Scan for the cell matching the given text and deliver its (X, Y) coordinate at center. 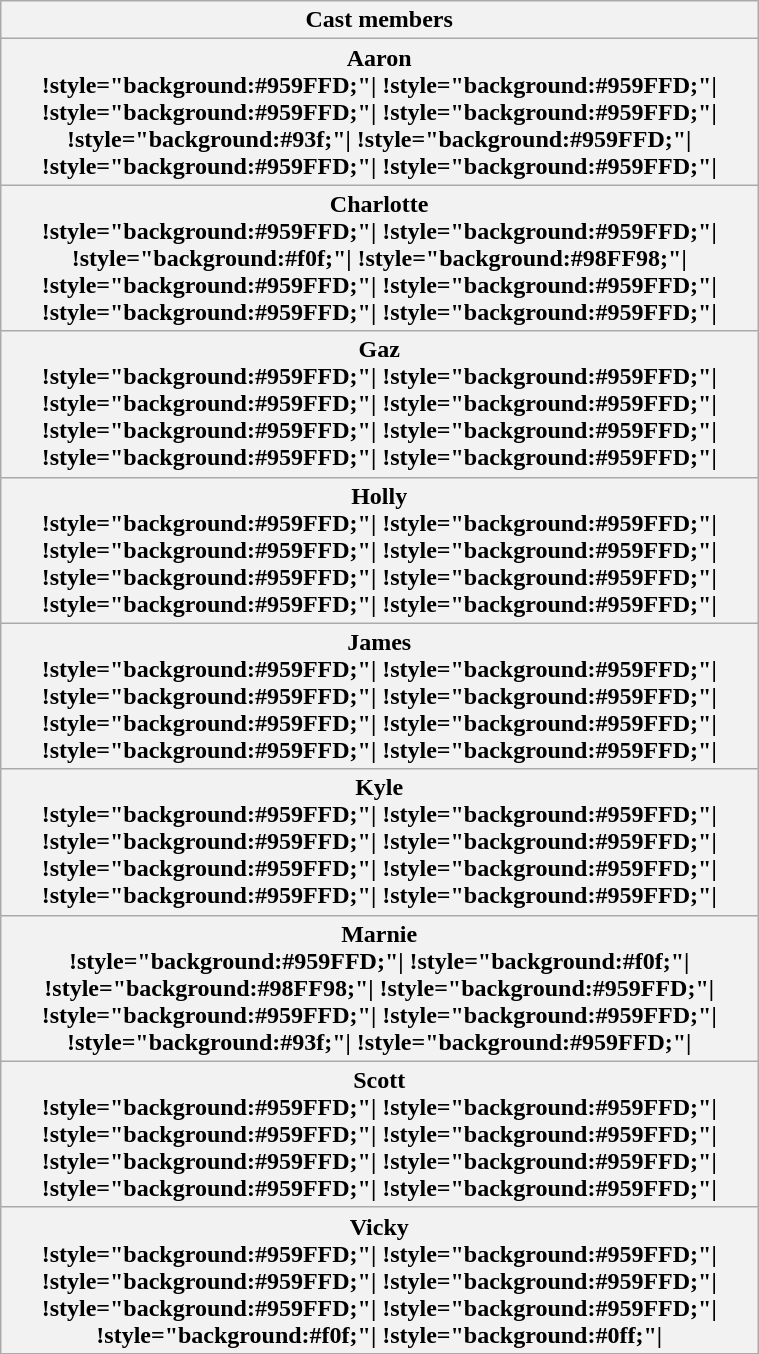
Cast members (380, 20)
